Determine the (X, Y) coordinate at the center of the cell enclosing the given text.  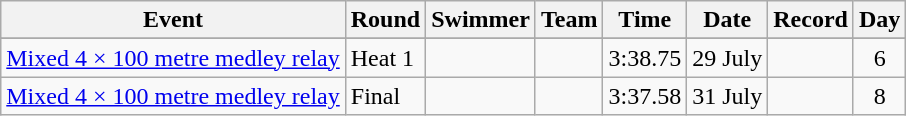
31 July (728, 96)
Team (569, 20)
Day (879, 20)
Time (645, 20)
Final (385, 96)
Date (728, 20)
Record (811, 20)
6 (879, 58)
3:38.75 (645, 58)
3:37.58 (645, 96)
8 (879, 96)
Heat 1 (385, 58)
Swimmer (481, 20)
Round (385, 20)
29 July (728, 58)
Event (174, 20)
